Provide the [X, Y] coordinate of the cell's center where the given text is located.  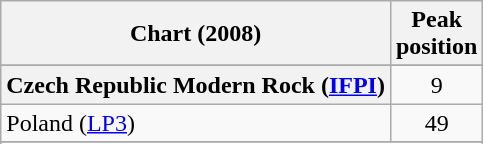
Peakposition [436, 34]
Poland (LP3) [196, 123]
9 [436, 85]
49 [436, 123]
Czech Republic Modern Rock (IFPI) [196, 85]
Chart (2008) [196, 34]
